Return (X, Y) of the center of cell containing provided text 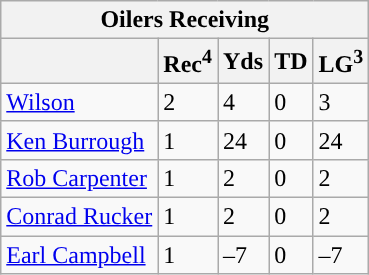
Rec4 (188, 62)
4 (244, 102)
Wilson (80, 102)
Conrad Rucker (80, 217)
Ken Burrough (80, 140)
Yds (244, 62)
Earl Campbell (80, 255)
LG3 (341, 62)
Oilers Receiving (185, 20)
TD (291, 62)
Rob Carpenter (80, 178)
3 (341, 102)
